Return the (X, Y) coordinate for the center point of the cell that contains the specified text.  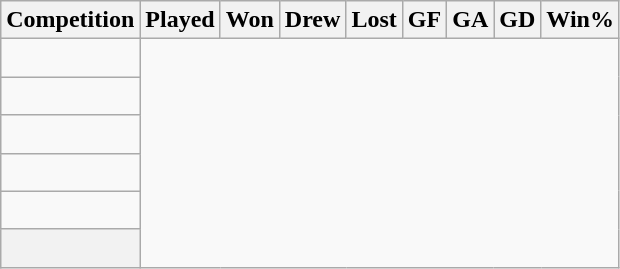
Win% (580, 20)
Played (180, 20)
Lost (374, 20)
Won (250, 20)
Competition (70, 20)
GD (518, 20)
GF (424, 20)
GA (470, 20)
Drew (312, 20)
